For the text-containing cell, return its midpoint in (X, Y) coordinate format. 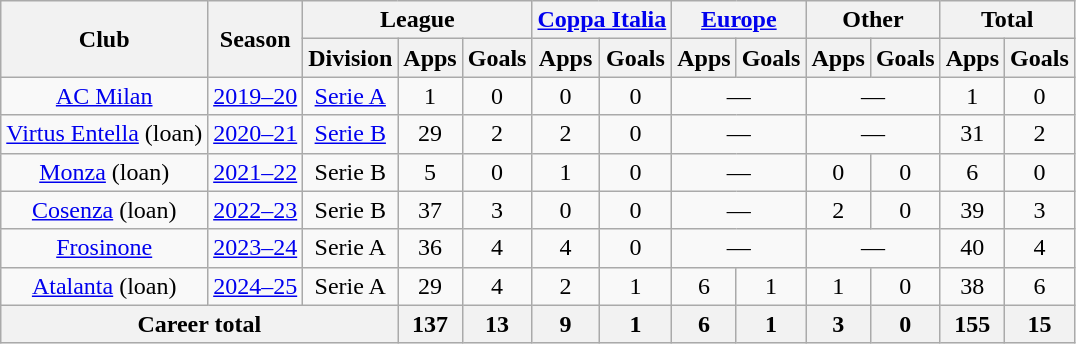
9 (566, 324)
2019–20 (256, 96)
Season (256, 39)
36 (430, 248)
39 (972, 210)
AC Milan (104, 96)
37 (430, 210)
Total (1007, 20)
38 (972, 286)
Coppa Italia (602, 20)
Virtus Entella (loan) (104, 134)
Other (873, 20)
2023–24 (256, 248)
137 (430, 324)
Cosenza (loan) (104, 210)
League (418, 20)
Atalanta (loan) (104, 286)
31 (972, 134)
15 (1040, 324)
155 (972, 324)
2020–21 (256, 134)
2021–22 (256, 172)
Europe (739, 20)
2022–23 (256, 210)
Club (104, 39)
2024–25 (256, 286)
Division (350, 58)
Monza (loan) (104, 172)
13 (497, 324)
5 (430, 172)
Frosinone (104, 248)
40 (972, 248)
Career total (200, 324)
